Provide the [X, Y] coordinate of the cell's center where the given text is located.  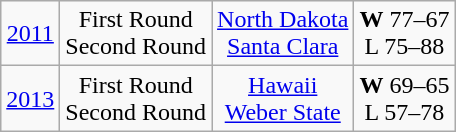
W 77–67L 75–88 [404, 34]
2011 [30, 34]
North DakotaSanta Clara [283, 34]
2013 [30, 98]
W 69–65L 57–78 [404, 98]
HawaiiWeber State [283, 98]
